Return (x, y) of the center of cell containing provided text 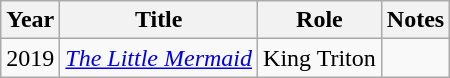
Notes (415, 20)
Role (320, 20)
Title (159, 20)
Year (30, 20)
King Triton (320, 58)
The Little Mermaid (159, 58)
2019 (30, 58)
